Provide the [X, Y] coordinate of the cell's center where the given text is located.  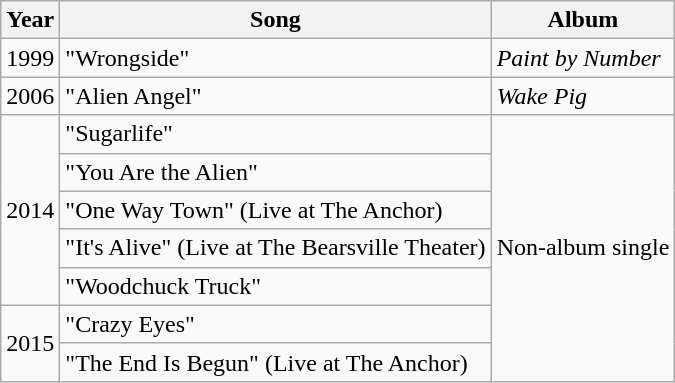
"The End Is Begun" (Live at The Anchor) [276, 362]
1999 [30, 58]
"It's Alive" (Live at The Bearsville Theater) [276, 248]
"You Are the Alien" [276, 172]
"Alien Angel" [276, 96]
Wake Pig [583, 96]
"Wrongside" [276, 58]
2006 [30, 96]
2014 [30, 210]
2015 [30, 343]
"Woodchuck Truck" [276, 286]
Paint by Number [583, 58]
Song [276, 20]
Non-album single [583, 248]
"Crazy Eyes" [276, 324]
"One Way Town" (Live at The Anchor) [276, 210]
Year [30, 20]
"Sugarlife" [276, 134]
Album [583, 20]
